Provide the [X, Y] coordinate of the cell's center where the given text is located.  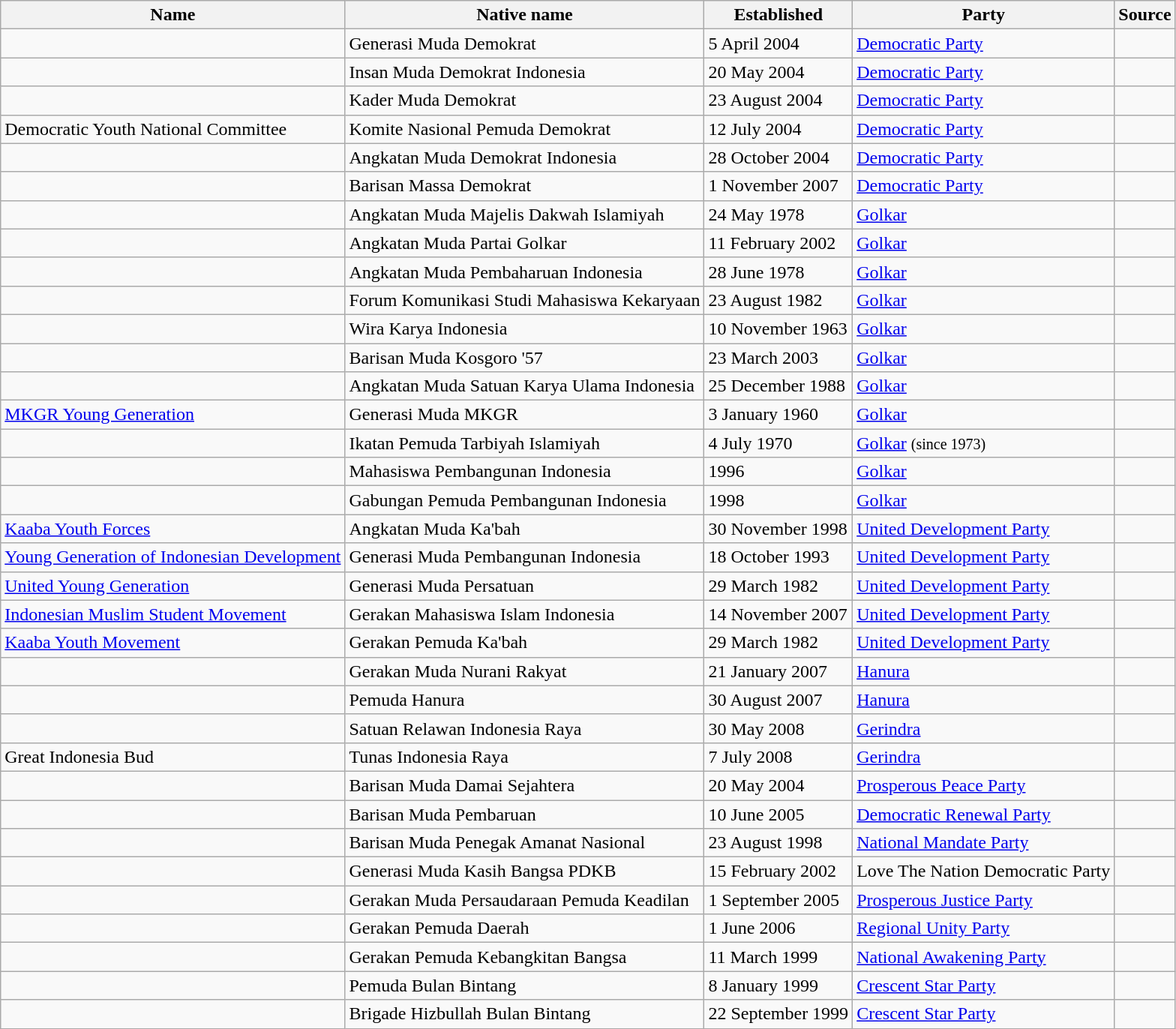
Love The Nation Democratic Party [984, 871]
MKGR Young Generation [172, 415]
10 November 1963 [778, 328]
Generasi Muda Pembangunan Indonesia [525, 557]
Angkatan Muda Majelis Dakwah Islamiyah [525, 214]
1 June 2006 [778, 928]
Generasi Muda Demokrat [525, 43]
Satuan Relawan Indonesia Raya [525, 728]
Young Generation of Indonesian Development [172, 557]
Barisan Muda Kosgoro '57 [525, 358]
Gerakan Pemuda Ka'bah [525, 643]
21 January 2007 [778, 671]
14 November 2007 [778, 614]
Regional Unity Party [984, 928]
Angkatan Muda Ka'bah [525, 529]
3 January 1960 [778, 415]
Brigade Hizbullah Bulan Bintang [525, 1014]
Ikatan Pemuda Tarbiyah Islamiyah [525, 443]
23 March 2003 [778, 358]
25 December 1988 [778, 386]
Kader Muda Demokrat [525, 100]
Golkar (since 1973) [984, 443]
Prosperous Peace Party [984, 785]
Great Indonesia Bud [172, 757]
Angkatan Muda Demokrat Indonesia [525, 157]
Angkatan Muda Partai Golkar [525, 243]
Name [172, 15]
Insan Muda Demokrat Indonesia [525, 72]
11 March 1999 [778, 957]
Angkatan Muda Pembaharuan Indonesia [525, 271]
30 November 1998 [778, 529]
Kaaba Youth Movement [172, 643]
Komite Nasional Pemuda Demokrat [525, 129]
National Awakening Party [984, 957]
Native name [525, 15]
United Young Generation [172, 586]
Established [778, 15]
10 June 2005 [778, 814]
24 May 1978 [778, 214]
18 October 1993 [778, 557]
Wira Karya Indonesia [525, 328]
Pemuda Hanura [525, 700]
12 July 2004 [778, 129]
Pemuda Bulan Bintang [525, 985]
1996 [778, 472]
22 September 1999 [778, 1014]
Tunas Indonesia Raya [525, 757]
28 October 2004 [778, 157]
Gerakan Mahasiswa Islam Indonesia [525, 614]
15 February 2002 [778, 871]
Generasi Muda Kasih Bangsa PDKB [525, 871]
Source [1144, 15]
11 February 2002 [778, 243]
Gerakan Muda Persaudaraan Pemuda Keadilan [525, 900]
Democratic Youth National Committee [172, 129]
1 November 2007 [778, 186]
Forum Komunikasi Studi Mahasiswa Kekaryaan [525, 300]
Prosperous Justice Party [984, 900]
7 July 2008 [778, 757]
Indonesian Muslim Student Movement [172, 614]
Gerakan Pemuda Daerah [525, 928]
30 August 2007 [778, 700]
30 May 2008 [778, 728]
National Mandate Party [984, 843]
1998 [778, 500]
Barisan Muda Pembaruan [525, 814]
Barisan Muda Penegak Amanat Nasional [525, 843]
Mahasiswa Pembangunan Indonesia [525, 472]
Party [984, 15]
28 June 1978 [778, 271]
1 September 2005 [778, 900]
Gerakan Muda Nurani Rakyat [525, 671]
Angkatan Muda Satuan Karya Ulama Indonesia [525, 386]
5 April 2004 [778, 43]
Generasi Muda MKGR [525, 415]
23 August 2004 [778, 100]
Generasi Muda Persatuan [525, 586]
8 January 1999 [778, 985]
23 August 1982 [778, 300]
4 July 1970 [778, 443]
Barisan Massa Demokrat [525, 186]
23 August 1998 [778, 843]
Gabungan Pemuda Pembangunan Indonesia [525, 500]
Gerakan Pemuda Kebangkitan Bangsa [525, 957]
Barisan Muda Damai Sejahtera [525, 785]
Kaaba Youth Forces [172, 529]
Democratic Renewal Party [984, 814]
